Determine the (X, Y) coordinate at the center of the cell enclosing the given text.  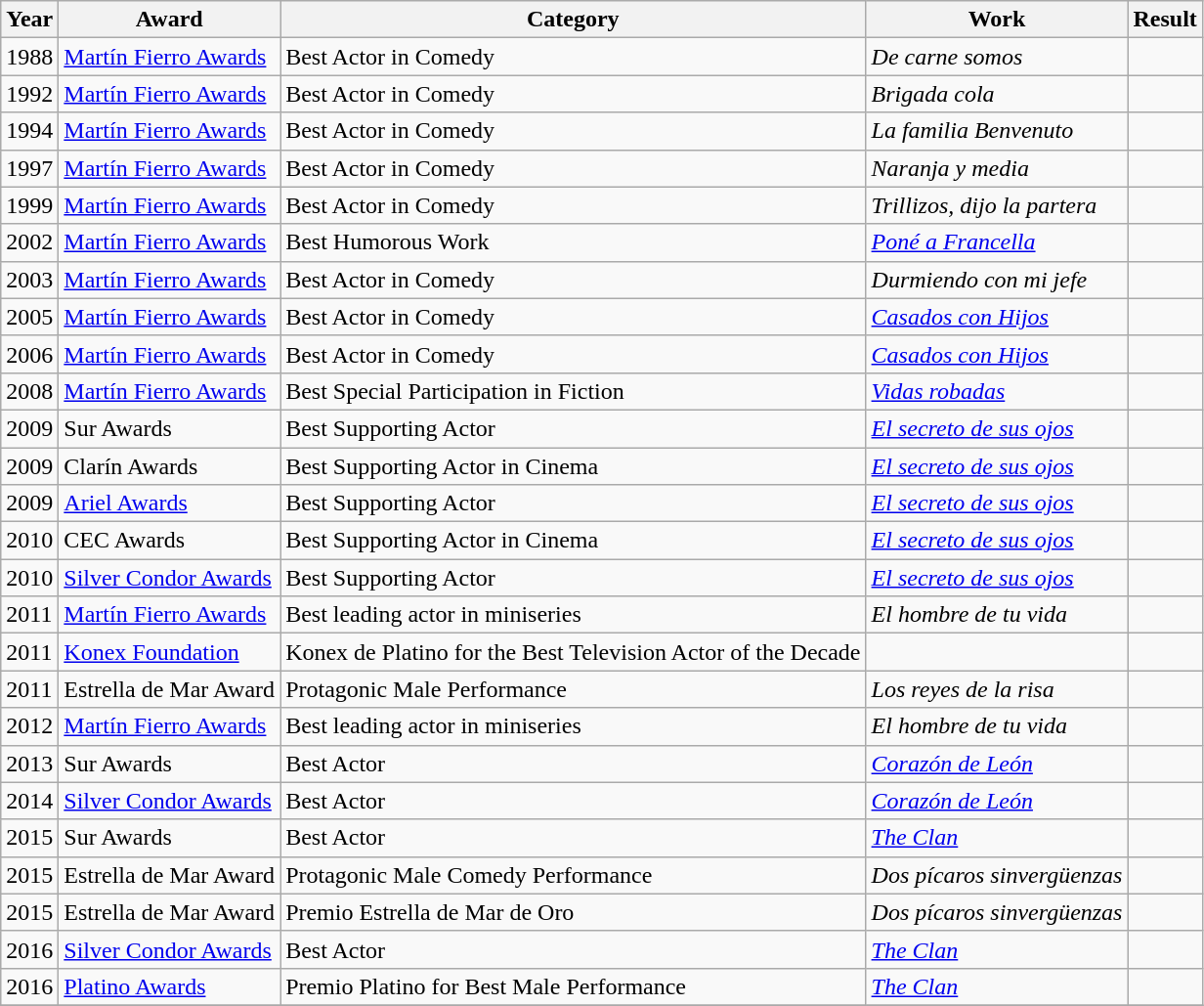
Vidas robadas (997, 391)
Ariel Awards (170, 503)
Best Humorous Work (573, 242)
Best Special Participation in Fiction (573, 391)
Category (573, 20)
Brigada cola (997, 94)
Trillizos, dijo la partera (997, 205)
Clarín Awards (170, 466)
Award (170, 20)
Premio Platino for Best Male Performance (573, 986)
Durmiendo con mi jefe (997, 280)
Work (997, 20)
Platino Awards (170, 986)
2012 (29, 726)
De carne somos (997, 57)
2013 (29, 764)
2005 (29, 317)
Konex de Platino for the Best Television Actor of the Decade (573, 652)
1992 (29, 94)
La familia Benvenuto (997, 131)
1997 (29, 168)
Poné a Francella (997, 242)
Protagonic Male Comedy Performance (573, 875)
2003 (29, 280)
Premio Estrella de Mar de Oro (573, 912)
Los reyes de la risa (997, 689)
2008 (29, 391)
2014 (29, 801)
Protagonic Male Performance (573, 689)
2006 (29, 354)
CEC Awards (170, 541)
Naranja y media (997, 168)
Year (29, 20)
Konex Foundation (170, 652)
1999 (29, 205)
Result (1165, 20)
1988 (29, 57)
1994 (29, 131)
2002 (29, 242)
